For the text-containing cell, return its midpoint in [x, y] coordinate format. 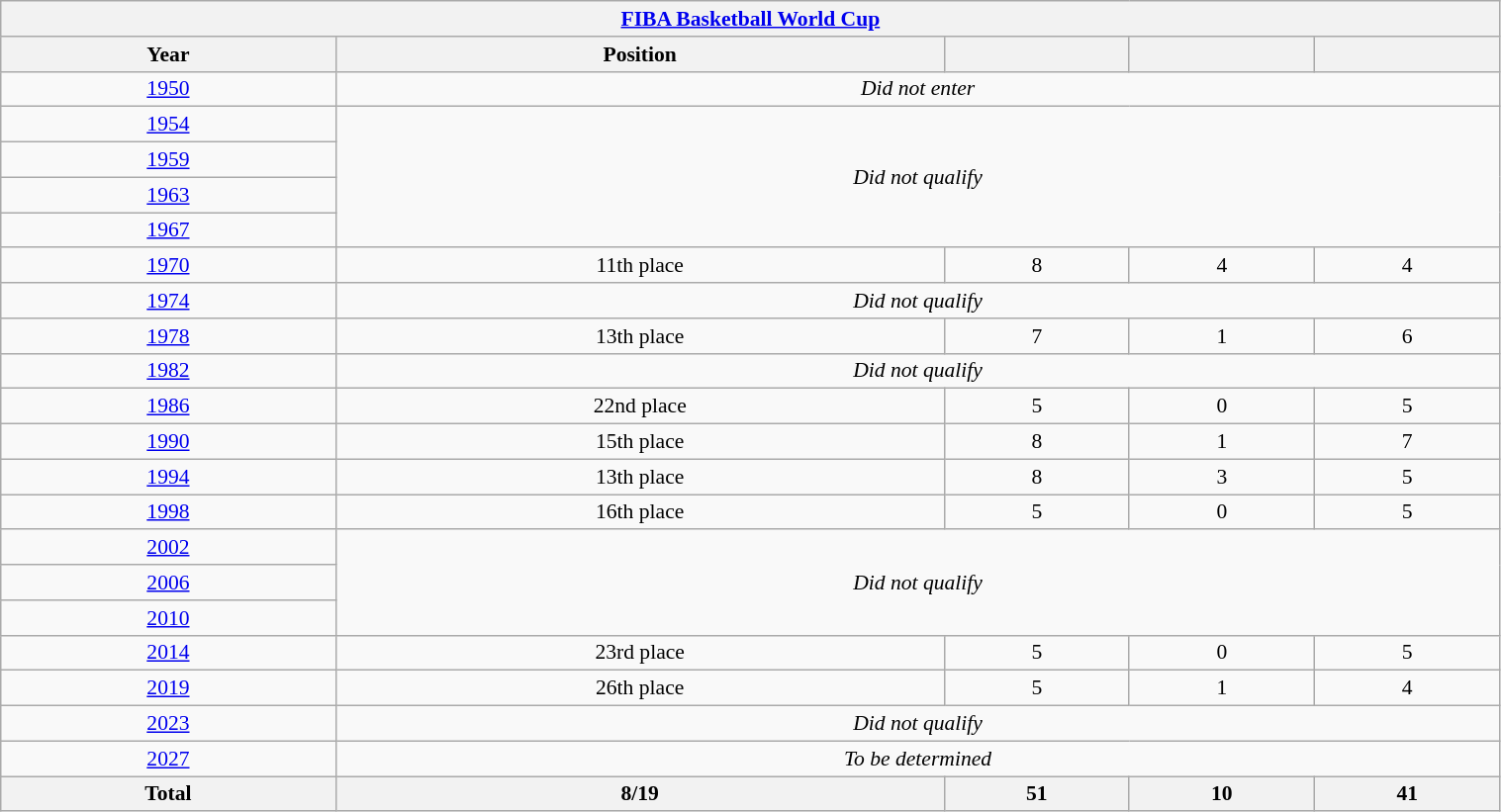
1990 [168, 442]
1974 [168, 301]
1982 [168, 371]
2027 [168, 759]
1954 [168, 125]
2023 [168, 724]
10 [1221, 794]
1950 [168, 89]
To be determined [918, 759]
FIBA Basketball World Cup [750, 19]
16th place [639, 512]
Did not enter [918, 89]
51 [1037, 794]
1959 [168, 160]
2014 [168, 653]
6 [1407, 336]
2010 [168, 618]
1978 [168, 336]
Year [168, 54]
26th place [639, 688]
41 [1407, 794]
23rd place [639, 653]
2019 [168, 688]
22nd place [639, 406]
1986 [168, 406]
15th place [639, 442]
8/19 [639, 794]
Position [639, 54]
1994 [168, 477]
Total [168, 794]
1970 [168, 266]
1967 [168, 230]
11th place [639, 266]
1963 [168, 195]
2002 [168, 548]
2006 [168, 583]
1998 [168, 512]
3 [1221, 477]
